Return the (X, Y) coordinate for the center point of the cell that contains the specified text.  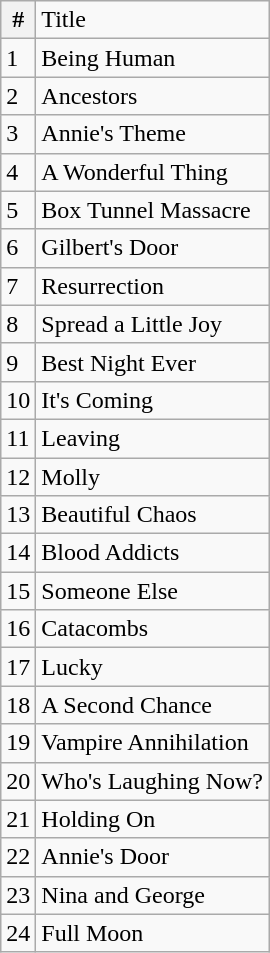
Nina and George (152, 895)
Molly (152, 477)
16 (18, 629)
7 (18, 286)
Beautiful Chaos (152, 515)
8 (18, 324)
3 (18, 134)
A Second Chance (152, 705)
Gilbert's Door (152, 248)
Blood Addicts (152, 553)
Lucky (152, 667)
Annie's Theme (152, 134)
Vampire Annihilation (152, 743)
It's Coming (152, 400)
A Wonderful Thing (152, 172)
Someone Else (152, 591)
22 (18, 857)
14 (18, 553)
9 (18, 362)
1 (18, 58)
Ancestors (152, 96)
12 (18, 477)
Best Night Ever (152, 362)
5 (18, 210)
15 (18, 591)
Annie's Door (152, 857)
Who's Laughing Now? (152, 781)
Resurrection (152, 286)
24 (18, 933)
21 (18, 819)
19 (18, 743)
Catacombs (152, 629)
Holding On (152, 819)
Full Moon (152, 933)
Spread a Little Joy (152, 324)
20 (18, 781)
17 (18, 667)
6 (18, 248)
2 (18, 96)
10 (18, 400)
Box Tunnel Massacre (152, 210)
# (18, 20)
13 (18, 515)
23 (18, 895)
11 (18, 438)
Being Human (152, 58)
18 (18, 705)
Title (152, 20)
4 (18, 172)
Leaving (152, 438)
